Capture the cell that displays the provided text and extract its (X, Y) central coordinate. 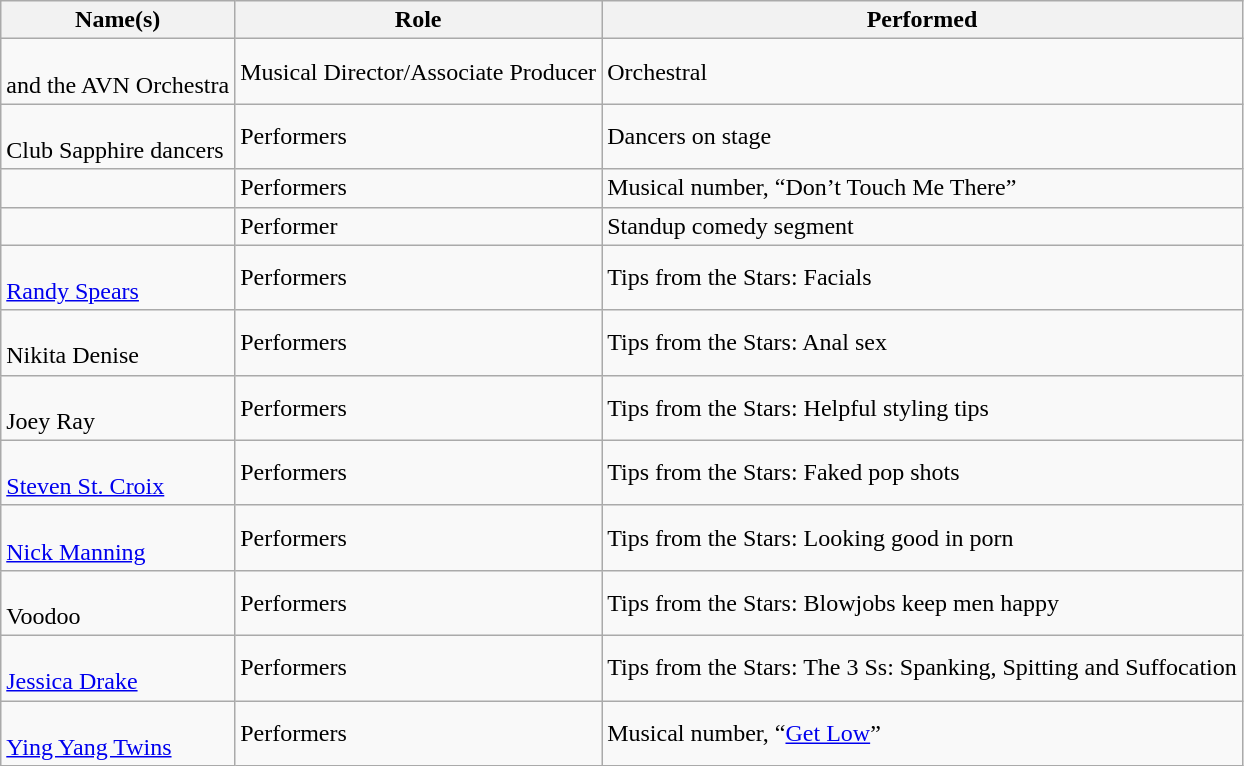
Ying Yang Twins (118, 732)
Steven St. Croix (118, 472)
Performer (418, 226)
Performed (922, 20)
Role (418, 20)
Nikita Denise (118, 342)
Musical Director/Associate Producer (418, 72)
Randy Spears (118, 278)
Tips from the Stars: Blowjobs keep men happy (922, 602)
Musical number, “Don’t Touch Me There” (922, 188)
Dancers on stage (922, 136)
Club Sapphire dancers (118, 136)
Joey Ray (118, 408)
Nick Manning (118, 538)
Tips from the Stars: Helpful styling tips (922, 408)
Standup comedy segment (922, 226)
Tips from the Stars: Faked pop shots (922, 472)
Tips from the Stars: The 3 Ss: Spanking, Spitting and Suffocation (922, 668)
Name(s) (118, 20)
Musical number, “Get Low” (922, 732)
Tips from the Stars: Facials (922, 278)
Jessica Drake (118, 668)
Tips from the Stars: Looking good in porn (922, 538)
and the AVN Orchestra (118, 72)
Tips from the Stars: Anal sex (922, 342)
Orchestral (922, 72)
Voodoo (118, 602)
